Provide the [x, y] coordinate of the cell's center where the given text is located.  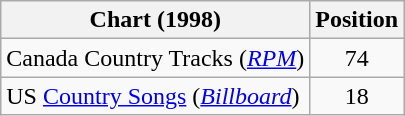
18 [357, 96]
Chart (1998) [156, 20]
Canada Country Tracks (RPM) [156, 58]
74 [357, 58]
Position [357, 20]
US Country Songs (Billboard) [156, 96]
